Search for the cell housing the specified text and yield its (x, y) center coordinate. 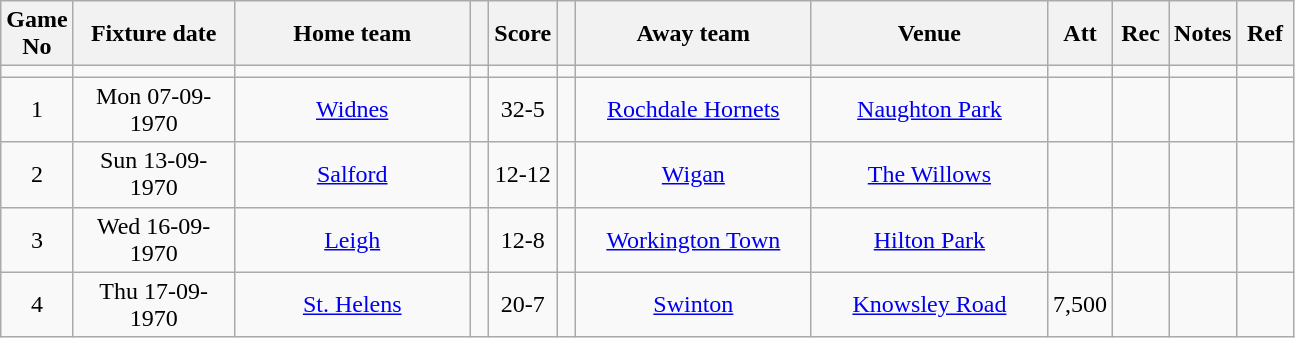
Away team (693, 34)
Rec (1141, 34)
Hilton Park (929, 240)
Fixture date (154, 34)
Naughton Park (929, 110)
Sun 13-09-1970 (154, 174)
3 (37, 240)
Score (523, 34)
32-5 (523, 110)
Ref (1265, 34)
Widnes (352, 110)
Knowsley Road (929, 304)
Mon 07-09-1970 (154, 110)
12-12 (523, 174)
12-8 (523, 240)
Venue (929, 34)
1 (37, 110)
Att (1080, 34)
Wed 16-09-1970 (154, 240)
Game No (37, 34)
Leigh (352, 240)
St. Helens (352, 304)
Thu 17-09-1970 (154, 304)
The Willows (929, 174)
Notes (1203, 34)
Wigan (693, 174)
Workington Town (693, 240)
Swinton (693, 304)
Salford (352, 174)
Rochdale Hornets (693, 110)
4 (37, 304)
Home team (352, 34)
20-7 (523, 304)
7,500 (1080, 304)
2 (37, 174)
